Return the (X, Y) coordinate for the center point of the cell that contains the specified text.  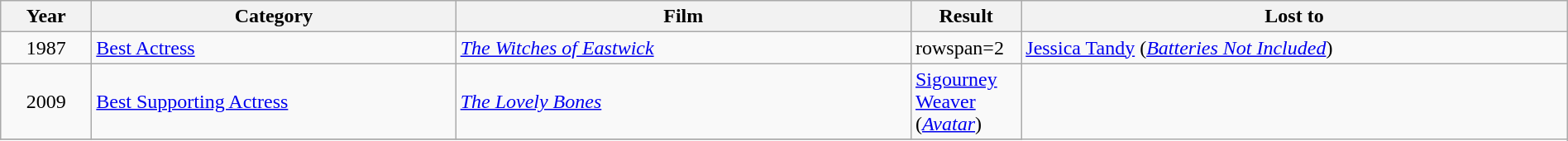
Sigourney Weaver (Avatar) (966, 101)
1987 (46, 48)
Result (966, 16)
Best Supporting Actress (274, 101)
rowspan=2 (966, 48)
The Lovely Bones (683, 101)
Jessica Tandy (Batteries Not Included) (1294, 48)
The Witches of Eastwick (683, 48)
Category (274, 16)
Film (683, 16)
Best Actress (274, 48)
Year (46, 16)
2009 (46, 101)
Lost to (1294, 16)
